Find where the given text appears and provide that cell's center as [x, y] coordinate. 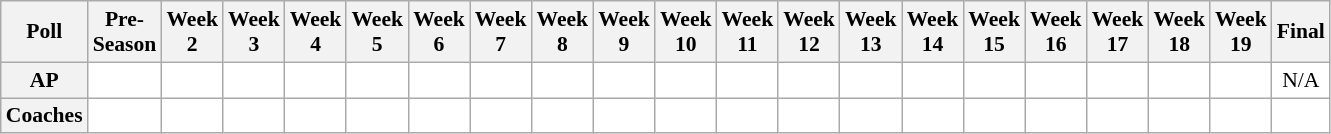
Week3 [254, 32]
Week17 [1118, 32]
N/A [1301, 80]
Week16 [1056, 32]
Coaches [44, 116]
Week12 [809, 32]
Week15 [994, 32]
Final [1301, 32]
Week14 [933, 32]
Week5 [377, 32]
Week11 [748, 32]
Week8 [562, 32]
Week10 [686, 32]
Week13 [871, 32]
Pre-Season [125, 32]
Week4 [316, 32]
Week6 [439, 32]
Week9 [624, 32]
Week18 [1179, 32]
AP [44, 80]
Poll [44, 32]
Week19 [1241, 32]
Week2 [192, 32]
Week7 [501, 32]
